Search for the cell housing the specified text and yield its (X, Y) center coordinate. 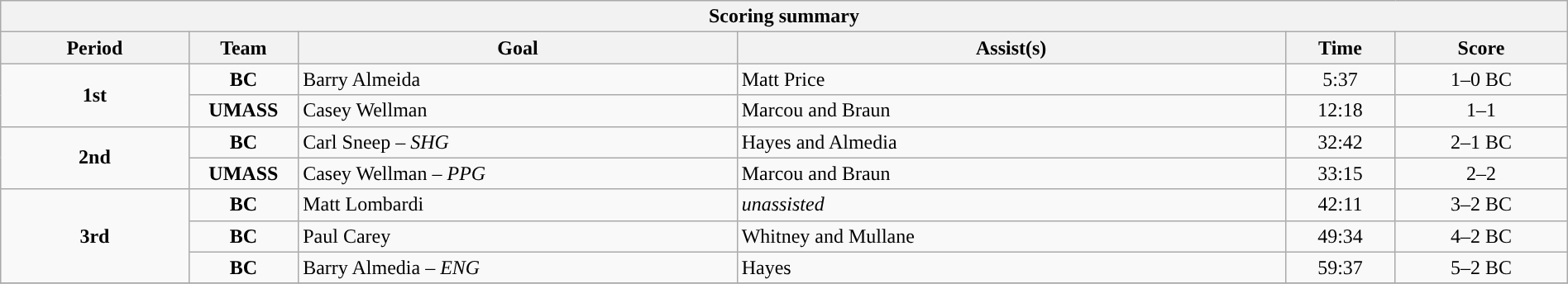
Hayes (1011, 267)
Score (1481, 48)
2–2 (1481, 173)
Matt Price (1011, 79)
Carl Sneep – SHG (518, 142)
59:37 (1340, 267)
Casey Wellman (518, 111)
4–2 BC (1481, 236)
Hayes and Almedia (1011, 142)
5–2 BC (1481, 267)
2nd (94, 158)
Barry Almeida (518, 79)
49:34 (1340, 236)
unassisted (1011, 205)
Whitney and Mullane (1011, 236)
1–0 BC (1481, 79)
12:18 (1340, 111)
Paul Carey (518, 236)
32:42 (1340, 142)
Period (94, 48)
3rd (94, 236)
Goal (518, 48)
Casey Wellman – PPG (518, 173)
1–1 (1481, 111)
1st (94, 95)
42:11 (1340, 205)
33:15 (1340, 173)
2–1 BC (1481, 142)
3–2 BC (1481, 205)
Assist(s) (1011, 48)
5:37 (1340, 79)
Matt Lombardi (518, 205)
Time (1340, 48)
Team (243, 48)
Scoring summary (784, 17)
Barry Almedia – ENG (518, 267)
